From the cell containing the given text, extract its center point as (x, y) coordinate. 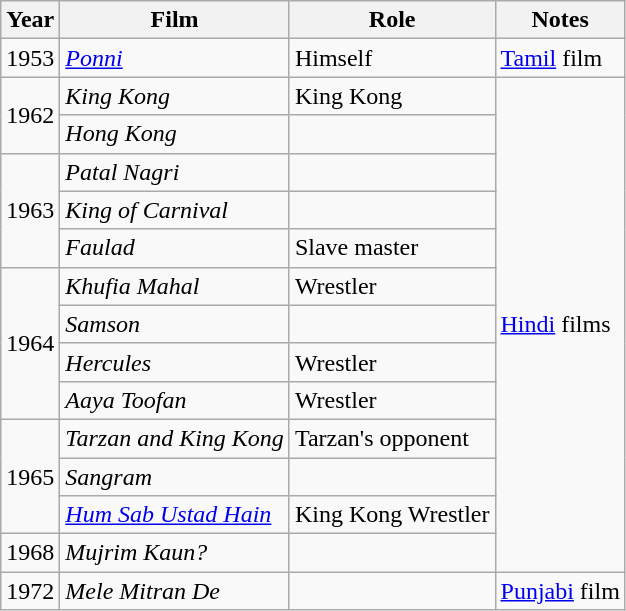
Year (30, 20)
1953 (30, 58)
Tarzan's opponent (392, 438)
Notes (560, 20)
Mujrim Kaun? (175, 553)
King of Carnival (175, 210)
Himself (392, 58)
Ponni (175, 58)
Aaya Toofan (175, 400)
Faulad (175, 248)
Hong Kong (175, 134)
Tamil film (560, 58)
Punjabi film (560, 591)
Tarzan and King Kong (175, 438)
Hercules (175, 362)
1968 (30, 553)
Hum Sab Ustad Hain (175, 515)
1965 (30, 476)
1964 (30, 343)
1972 (30, 591)
Slave master (392, 248)
Film (175, 20)
Khufia Mahal (175, 286)
Role (392, 20)
Sangram (175, 477)
1963 (30, 210)
Samson (175, 324)
King Kong Wrestler (392, 515)
Hindi films (560, 324)
1962 (30, 115)
Patal Nagri (175, 172)
Mele Mitran De (175, 591)
